Identify which cell holds the provided text, then report its [x, y] central coordinate. 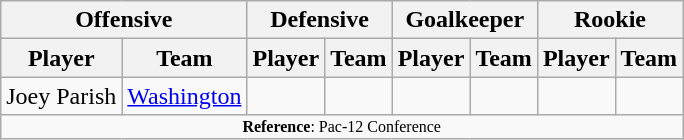
Reference: Pac-12 Conference [342, 127]
Goalkeeper [464, 20]
Offensive [124, 20]
Rookie [610, 20]
Washington [184, 96]
Defensive [320, 20]
Joey Parish [62, 96]
